Identify which cell holds the provided text, then report its [x, y] central coordinate. 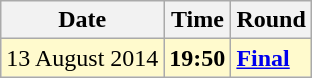
13 August 2014 [82, 58]
Time [198, 20]
Round [271, 20]
Final [271, 58]
Date [82, 20]
19:50 [198, 58]
